Return [x, y] of the center of cell containing provided text 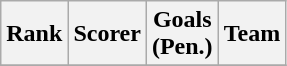
Scorer [108, 34]
Team [252, 34]
Goals(Pen.) [182, 34]
Rank [34, 34]
